Provide the [X, Y] coordinate of the cell's center where the given text is located.  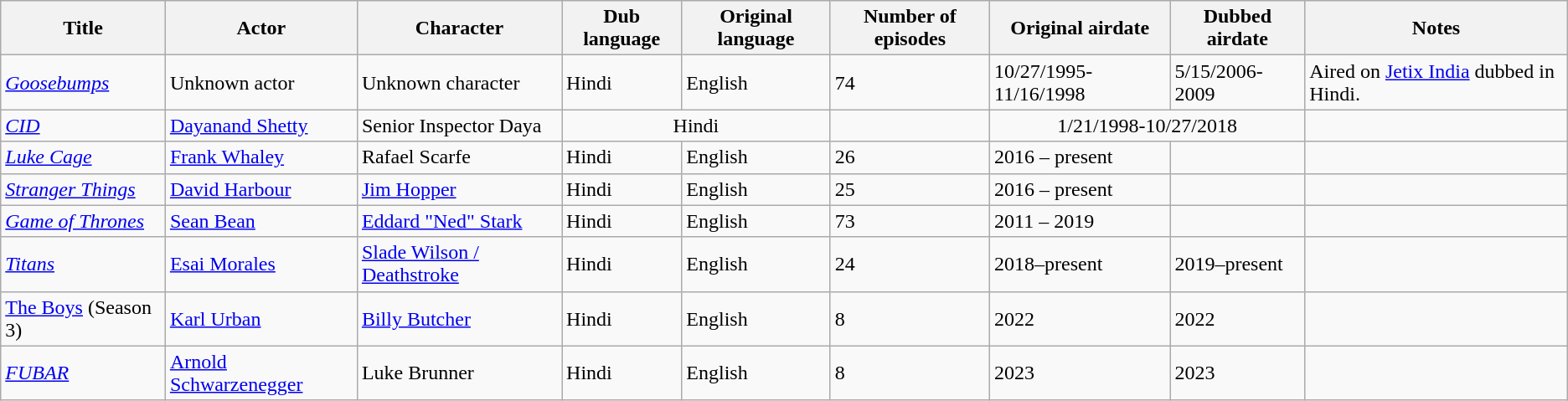
Original airdate [1079, 28]
1/21/1998-10/27/2018 [1147, 126]
Billy Butcher [459, 318]
CID [84, 126]
Goosebumps [84, 82]
Title [84, 28]
2011 – 2019 [1079, 221]
Rafael Scarfe [459, 157]
2018–present [1079, 265]
Stranger Things [84, 189]
Dubbed airdate [1238, 28]
Original language [756, 28]
25 [910, 189]
Eddard "Ned" Stark [459, 221]
74 [910, 82]
Character [459, 28]
Actor [261, 28]
Arnold Schwarzenegger [261, 373]
David Harbour [261, 189]
The Boys (Season 3) [84, 318]
10/27/1995-11/16/1998 [1079, 82]
73 [910, 221]
Senior Inspector Daya [459, 126]
Aired on Jetix India dubbed in Hindi. [1436, 82]
Number of episodes [910, 28]
Sean Bean [261, 221]
Esai Morales [261, 265]
Slade Wilson / Deathstroke [459, 265]
Luke Cage [84, 157]
5/15/2006-2009 [1238, 82]
2019–present [1238, 265]
Unknown character [459, 82]
24 [910, 265]
Jim Hopper [459, 189]
Frank Whaley [261, 157]
Dub language [622, 28]
Unknown actor [261, 82]
Game of Thrones [84, 221]
Luke Brunner [459, 373]
Notes [1436, 28]
FUBAR [84, 373]
Titans [84, 265]
Karl Urban [261, 318]
26 [910, 157]
Dayanand Shetty [261, 126]
